Find where the given text appears and provide that cell's center as [x, y] coordinate. 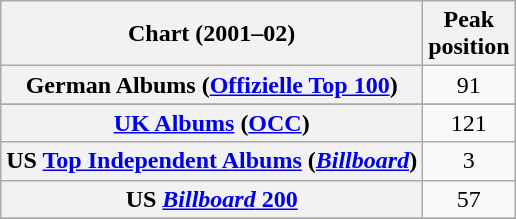
Peakposition [469, 34]
US Billboard 200 [212, 199]
US Top Independent Albums (Billboard) [212, 161]
3 [469, 161]
Chart (2001–02) [212, 34]
German Albums (Offizielle Top 100) [212, 85]
57 [469, 199]
121 [469, 123]
91 [469, 85]
UK Albums (OCC) [212, 123]
